Pinpoint the cell where the given text exists, returning its [X, Y] midpoint coordinate. 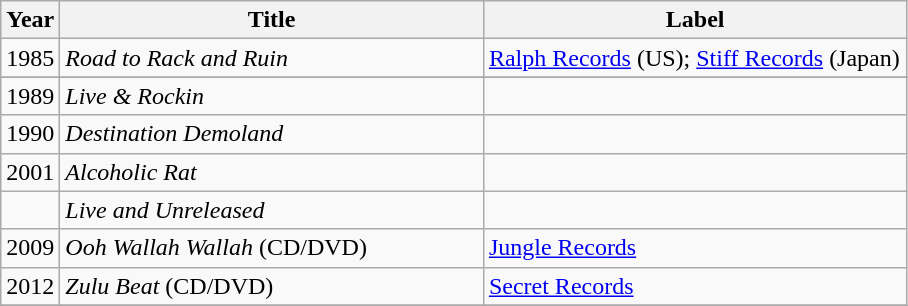
Year [30, 20]
2009 [30, 248]
1990 [30, 134]
1989 [30, 96]
1985 [30, 58]
Live and Unreleased [272, 210]
Secret Records [695, 286]
Live & Rockin [272, 96]
Jungle Records [695, 248]
Ooh Wallah Wallah (CD/DVD) [272, 248]
Label [695, 20]
Title [272, 20]
2012 [30, 286]
Ralph Records (US); Stiff Records (Japan) [695, 58]
Alcoholic Rat [272, 172]
Zulu Beat (CD/DVD) [272, 286]
Road to Rack and Ruin [272, 58]
Destination Demoland [272, 134]
2001 [30, 172]
